Detect which cell encompasses the target text, then output its [X, Y] center coordinate. 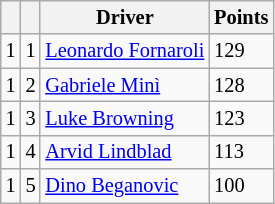
Points [241, 17]
128 [241, 85]
113 [241, 152]
Gabriele Minì [124, 85]
100 [241, 186]
Driver [124, 17]
5 [31, 186]
Dino Beganovic [124, 186]
123 [241, 118]
Leonardo Fornaroli [124, 51]
Luke Browning [124, 118]
4 [31, 152]
2 [31, 85]
129 [241, 51]
3 [31, 118]
Arvid Lindblad [124, 152]
